Determine the [X, Y] coordinate at the center of the cell enclosing the given text.  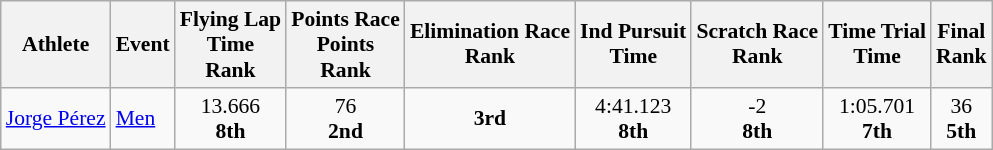
-28th [757, 118]
Flying LapTimeRank [230, 44]
Points RacePointsRank [346, 44]
Jorge Pérez [56, 118]
Event [143, 44]
FinalRank [962, 44]
Elimination RaceRank [490, 44]
Men [143, 118]
4:41.1238th [633, 118]
Scratch RaceRank [757, 44]
13.6668th [230, 118]
365th [962, 118]
1:05.7017th [877, 118]
Time TrialTime [877, 44]
762nd [346, 118]
3rd [490, 118]
Ind PursuitTime [633, 44]
Athlete [56, 44]
